For the text-containing cell, return its midpoint in [X, Y] coordinate format. 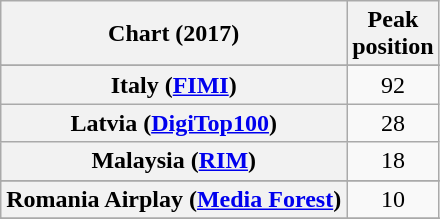
Malaysia (RIM) [174, 161]
Chart (2017) [174, 34]
10 [393, 199]
92 [393, 85]
18 [393, 161]
Latvia (DigiTop100) [174, 123]
Romania Airplay (Media Forest) [174, 199]
Italy (FIMI) [174, 85]
28 [393, 123]
Peak position [393, 34]
